Return [X, Y] of the center of cell containing provided text 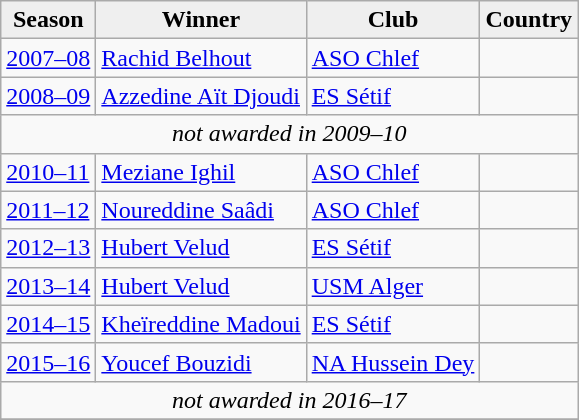
USM Alger [393, 286]
Youcef Bouzidi [201, 362]
Country [529, 20]
2008–09 [48, 96]
2015–16 [48, 362]
Rachid Belhout [201, 58]
not awarded in 2009–10 [290, 134]
Kheïreddine Madoui [201, 324]
2014–15 [48, 324]
Meziane Ighil [201, 172]
2011–12 [48, 210]
Club [393, 20]
Azzedine Aït Djoudi [201, 96]
Winner [201, 20]
not awarded in 2016–17 [290, 400]
Noureddine Saâdi [201, 210]
NA Hussein Dey [393, 362]
2007–08 [48, 58]
2013–14 [48, 286]
2012–13 [48, 248]
Season [48, 20]
2010–11 [48, 172]
